Extract the [x, y] coordinate from the center of the cell holding the provided text.  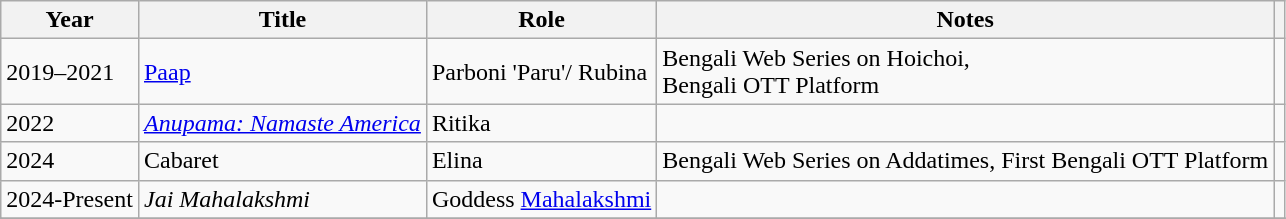
Cabaret [282, 161]
Bengali Web Series on Hoichoi,Bengali OTT Platform [966, 72]
Title [282, 20]
Bengali Web Series on Addatimes, First Bengali OTT Platform [966, 161]
2024 [70, 161]
2022 [70, 123]
Notes [966, 20]
2024-Present [70, 199]
Jai Mahalakshmi [282, 199]
Role [541, 20]
Ritika [541, 123]
Year [70, 20]
Elina [541, 161]
Anupama: Namaste America [282, 123]
Goddess Mahalakshmi [541, 199]
Parboni 'Paru'/ Rubina [541, 72]
Paap [282, 72]
2019–2021 [70, 72]
